Return the [X, Y] coordinate for the center point of the cell that contains the specified text.  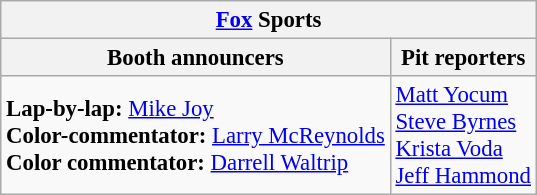
Pit reporters [463, 58]
Booth announcers [196, 58]
Lap-by-lap: Mike JoyColor-commentator: Larry McReynoldsColor commentator: Darrell Waltrip [196, 136]
Fox Sports [269, 20]
Matt YocumSteve ByrnesKrista VodaJeff Hammond [463, 136]
